Pinpoint the cell where the given text exists, returning its (x, y) midpoint coordinate. 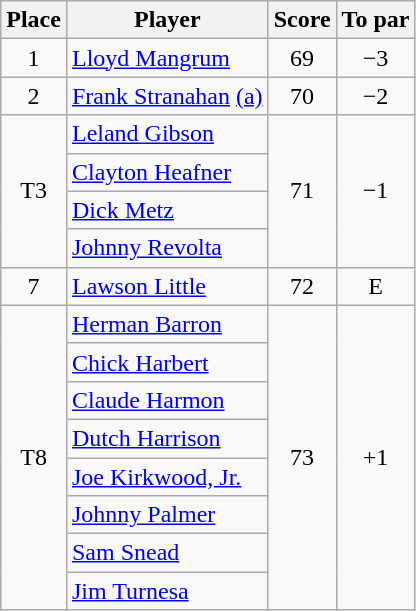
Dutch Harrison (167, 438)
E (376, 286)
−3 (376, 58)
Chick Harbert (167, 362)
−2 (376, 96)
73 (302, 457)
71 (302, 191)
Lloyd Mangrum (167, 58)
To par (376, 20)
Player (167, 20)
T8 (34, 457)
Lawson Little (167, 286)
Leland Gibson (167, 134)
Place (34, 20)
70 (302, 96)
Clayton Heafner (167, 172)
Johnny Revolta (167, 248)
T3 (34, 191)
Joe Kirkwood, Jr. (167, 477)
+1 (376, 457)
Sam Snead (167, 553)
Frank Stranahan (a) (167, 96)
69 (302, 58)
7 (34, 286)
Claude Harmon (167, 400)
Jim Turnesa (167, 591)
−1 (376, 191)
2 (34, 96)
Johnny Palmer (167, 515)
Dick Metz (167, 210)
1 (34, 58)
72 (302, 286)
Score (302, 20)
Herman Barron (167, 324)
